Identify which cell holds the provided text, then report its (X, Y) central coordinate. 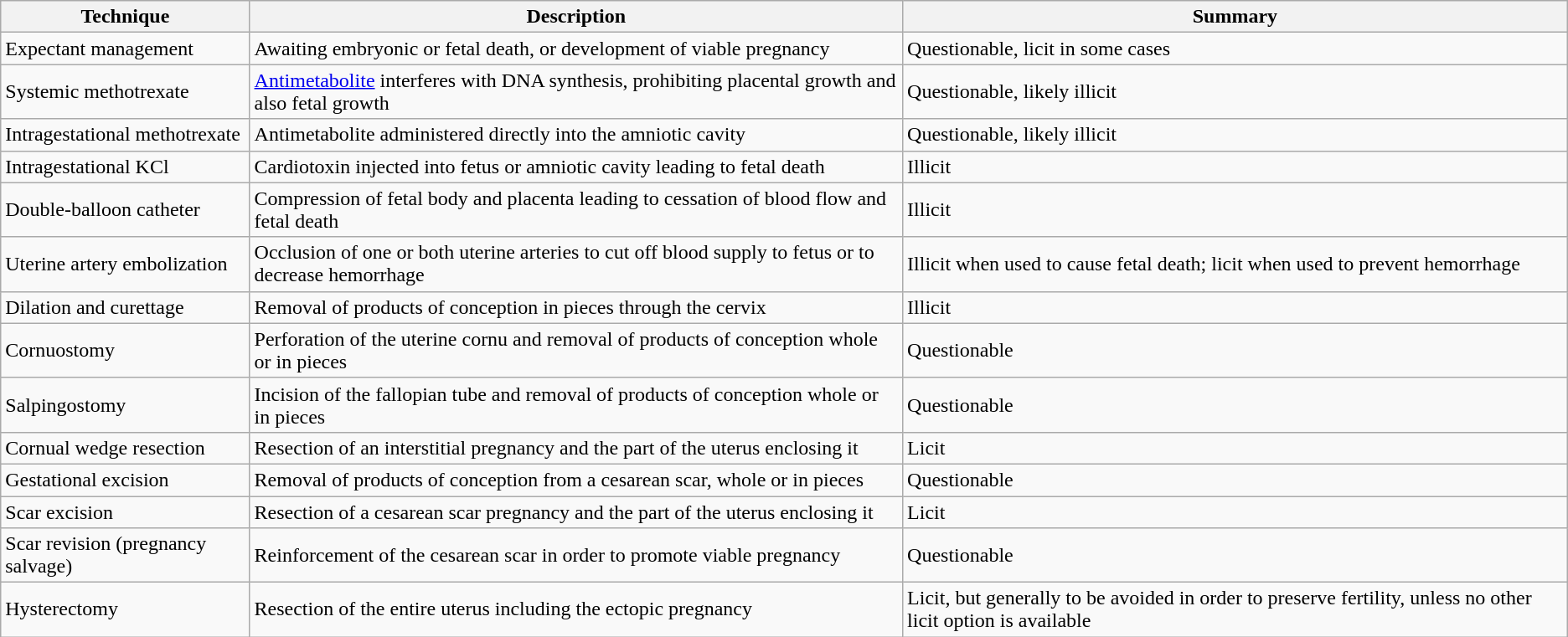
Intragestational KCl (126, 167)
Summary (1235, 17)
Gestational excision (126, 480)
Cornual wedge resection (126, 448)
Salpingostomy (126, 405)
Intragestational methotrexate (126, 135)
Hysterectomy (126, 609)
Licit, but generally to be avoided in order to preserve fertility, unless no other licit option is available (1235, 609)
Dilation and curettage (126, 307)
Scar revision (pregnancy salvage) (126, 556)
Cardiotoxin injected into fetus or amniotic cavity leading to fetal death (576, 167)
Compression of fetal body and placenta leading to cessation of blood flow and fetal death (576, 209)
Incision of the fallopian tube and removal of products of conception whole or in pieces (576, 405)
Description (576, 17)
Systemic methotrexate (126, 92)
Awaiting embryonic or fetal death, or development of viable pregnancy (576, 49)
Questionable, licit in some cases (1235, 49)
Resection of an interstitial pregnancy and the part of the uterus enclosing it (576, 448)
Perforation of the uterine cornu and removal of products of conception whole or in pieces (576, 350)
Resection of the entire uterus including the ectopic pregnancy (576, 609)
Resection of a cesarean scar pregnancy and the part of the uterus enclosing it (576, 511)
Antimetabolite interferes with DNA synthesis, prohibiting placental growth and also fetal growth (576, 92)
Scar excision (126, 511)
Illicit when used to cause fetal death; licit when used to prevent hemorrhage (1235, 265)
Expectant management (126, 49)
Reinforcement of the cesarean scar in order to promote viable pregnancy (576, 556)
Removal of products of conception from a cesarean scar, whole or in pieces (576, 480)
Antimetabolite administered directly into the amniotic cavity (576, 135)
Double-balloon catheter (126, 209)
Occlusion of one or both uterine arteries to cut off blood supply to fetus or to decrease hemorrhage (576, 265)
Technique (126, 17)
Cornuostomy (126, 350)
Removal of products of conception in pieces through the cervix (576, 307)
Uterine artery embolization (126, 265)
